Locate the cell with the specified text and output its [x, y] center coordinate. 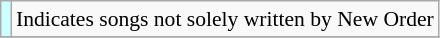
Indicates songs not solely written by New Order [225, 19]
